From the cell containing the given text, extract its center point as [x, y] coordinate. 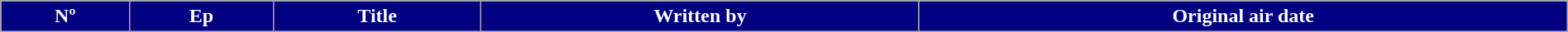
Written by [700, 16]
Title [377, 16]
Ep [202, 16]
Original air date [1243, 16]
Nº [65, 16]
